Locate the cell with the specified text and output its [x, y] center coordinate. 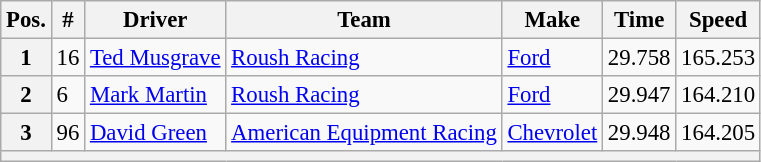
Time [640, 20]
Chevrolet [552, 133]
Team [364, 20]
Ted Musgrave [156, 58]
164.210 [718, 95]
# [68, 20]
164.205 [718, 133]
Pos. [26, 20]
Mark Martin [156, 95]
29.948 [640, 133]
96 [68, 133]
16 [68, 58]
165.253 [718, 58]
Speed [718, 20]
29.947 [640, 95]
American Equipment Racing [364, 133]
2 [26, 95]
29.758 [640, 58]
Driver [156, 20]
1 [26, 58]
6 [68, 95]
David Green [156, 133]
3 [26, 133]
Make [552, 20]
